Detect which cell encompasses the target text, then output its [X, Y] center coordinate. 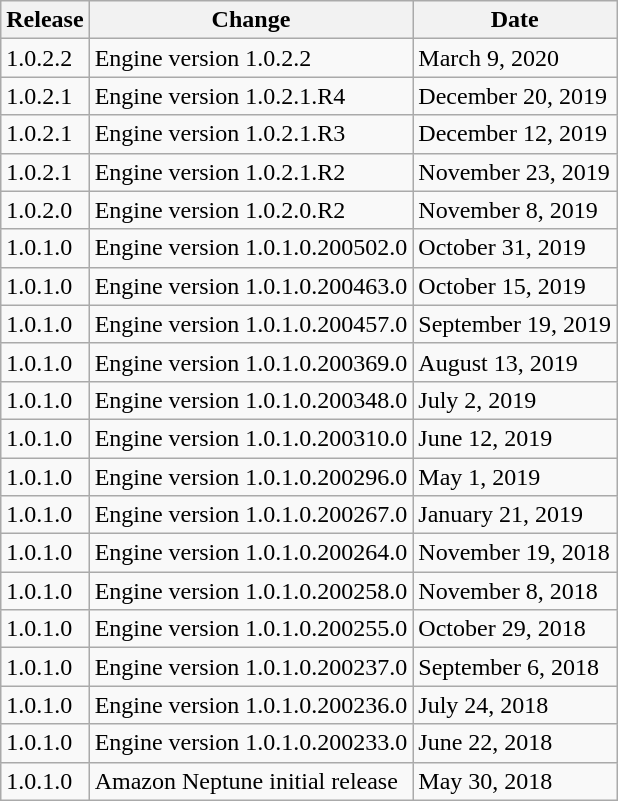
Engine version 1.0.1.0.200502.0 [251, 248]
July 24, 2018 [515, 705]
Engine version 1.0.1.0.200267.0 [251, 515]
Engine version 1.0.2.1.R4 [251, 96]
Engine version 1.0.1.0.200255.0 [251, 629]
September 6, 2018 [515, 667]
Engine version 1.0.1.0.200264.0 [251, 553]
October 31, 2019 [515, 248]
Engine version 1.0.1.0.200463.0 [251, 286]
1.0.2.2 [45, 58]
Engine version 1.0.1.0.200236.0 [251, 705]
Engine version 1.0.1.0.200237.0 [251, 667]
Engine version 1.0.1.0.200296.0 [251, 477]
March 9, 2020 [515, 58]
November 19, 2018 [515, 553]
1.0.2.0 [45, 210]
June 22, 2018 [515, 743]
October 15, 2019 [515, 286]
Engine version 1.0.2.2 [251, 58]
Engine version 1.0.1.0.200310.0 [251, 438]
December 20, 2019 [515, 96]
Amazon Neptune initial release [251, 781]
Release [45, 20]
September 19, 2019 [515, 324]
Engine version 1.0.2.0.R2 [251, 210]
August 13, 2019 [515, 362]
November 8, 2018 [515, 591]
June 12, 2019 [515, 438]
Engine version 1.0.1.0.200233.0 [251, 743]
Engine version 1.0.1.0.200258.0 [251, 591]
May 30, 2018 [515, 781]
November 8, 2019 [515, 210]
January 21, 2019 [515, 515]
Engine version 1.0.2.1.R2 [251, 172]
Engine version 1.0.1.0.200348.0 [251, 400]
Engine version 1.0.1.0.200369.0 [251, 362]
Date [515, 20]
July 2, 2019 [515, 400]
October 29, 2018 [515, 629]
Change [251, 20]
December 12, 2019 [515, 134]
May 1, 2019 [515, 477]
Engine version 1.0.1.0.200457.0 [251, 324]
Engine version 1.0.2.1.R3 [251, 134]
November 23, 2019 [515, 172]
